Identify which cell holds the provided text, then report its [x, y] central coordinate. 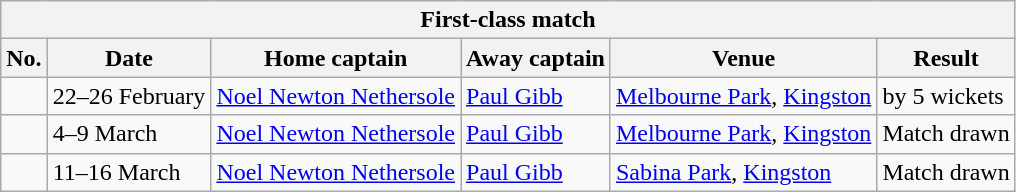
by 5 wickets [946, 96]
Venue [743, 58]
22–26 February [129, 96]
First-class match [508, 20]
4–9 March [129, 134]
Home captain [336, 58]
No. [24, 58]
Sabina Park, Kingston [743, 172]
11–16 March [129, 172]
Date [129, 58]
Away captain [536, 58]
Result [946, 58]
